Pinpoint the cell where the given text exists, returning its [X, Y] midpoint coordinate. 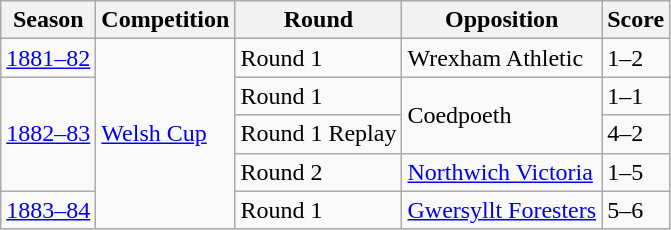
Opposition [502, 20]
1–1 [636, 96]
1882–83 [48, 134]
1883–84 [48, 210]
Wrexham Athletic [502, 58]
Gwersyllt Foresters [502, 210]
Coedpoeth [502, 115]
Northwich Victoria [502, 172]
1–2 [636, 58]
1881–82 [48, 58]
Score [636, 20]
Competition [166, 20]
Season [48, 20]
4–2 [636, 134]
Round 1 Replay [318, 134]
Welsh Cup [166, 134]
5–6 [636, 210]
1–5 [636, 172]
Round [318, 20]
Round 2 [318, 172]
